Scan for the cell matching the given text and deliver its [x, y] coordinate at center. 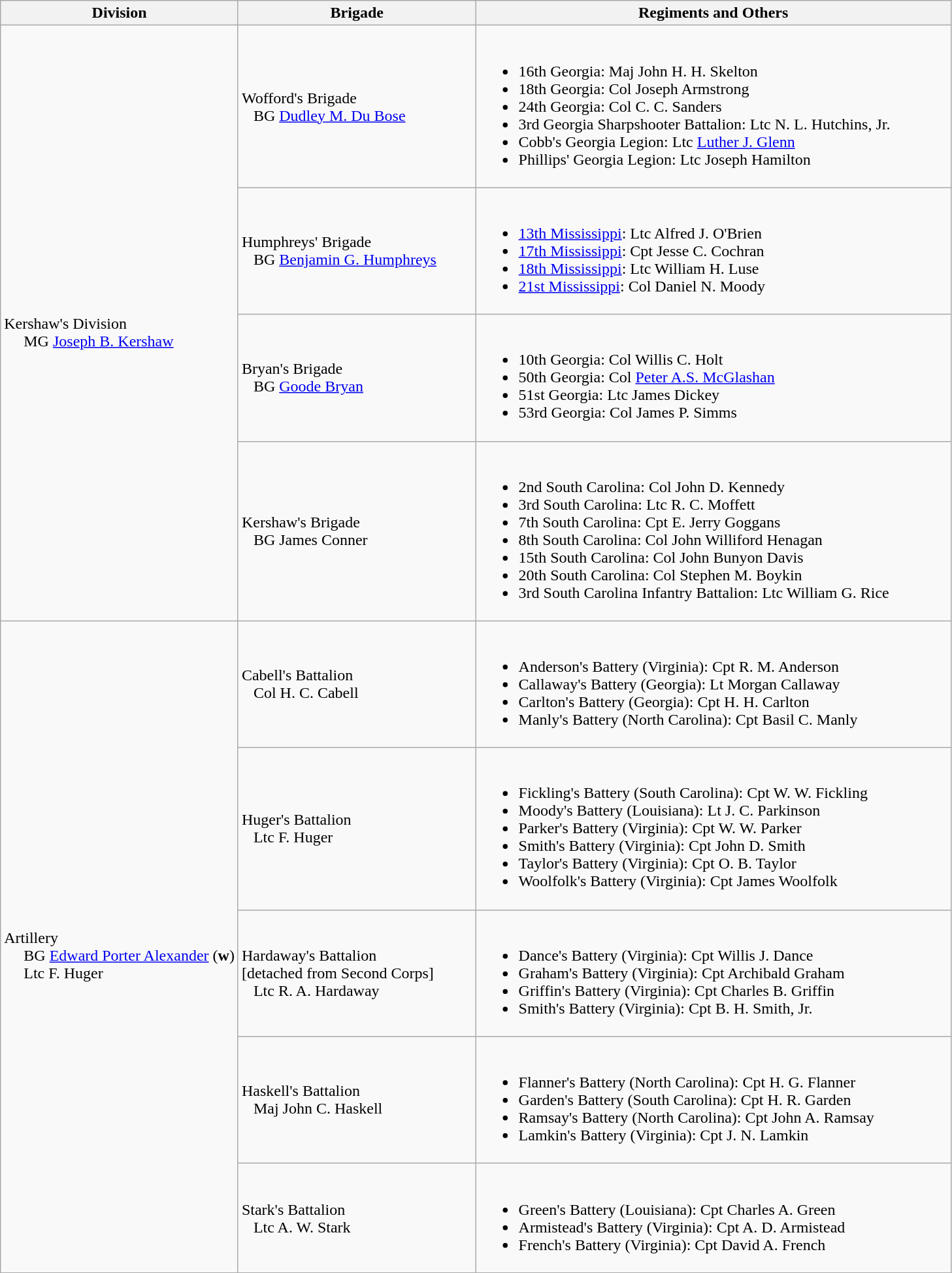
Hardaway's Battalion[detached from Second Corps] Ltc R. A. Hardaway [357, 973]
Artillery BG Edward Porter Alexander (w) Ltc F. Huger [120, 946]
Kershaw's Brigade BG James Conner [357, 531]
Bryan's Brigade BG Goode Bryan [357, 378]
Stark's Battalion Ltc A. W. Stark [357, 1218]
Regiments and Others [714, 13]
Cabell's Battalion Col H. C. Cabell [357, 684]
10th Georgia: Col Willis C. Holt50th Georgia: Col Peter A.S. McGlashan51st Georgia: Ltc James Dickey53rd Georgia: Col James P. Simms [714, 378]
Huger's Battalion Ltc F. Huger [357, 829]
Humphreys' Brigade BG Benjamin G. Humphreys [357, 251]
Kershaw's Division MG Joseph B. Kershaw [120, 323]
Haskell's Battalion Maj John C. Haskell [357, 1100]
Division [120, 13]
Wofford's Brigade BG Dudley M. Du Bose [357, 107]
Green's Battery (Louisiana): Cpt Charles A. GreenArmistead's Battery (Virginia): Cpt A. D. ArmisteadFrench's Battery (Virginia): Cpt David A. French [714, 1218]
Brigade [357, 13]
